Detect which cell encompasses the target text, then output its (x, y) center coordinate. 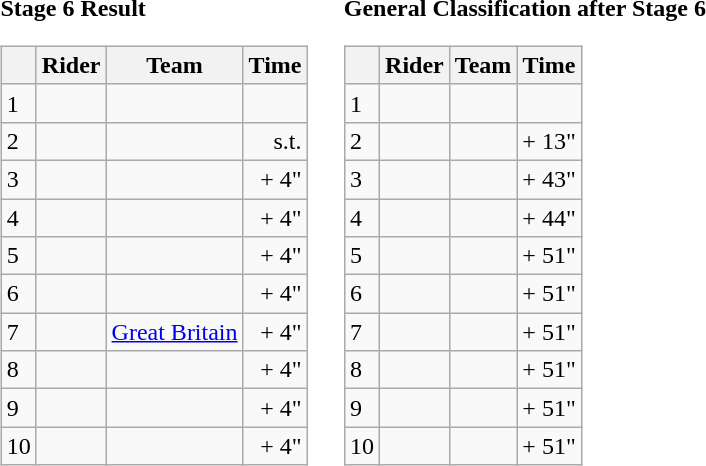
Great Britain (174, 332)
+ 13" (549, 141)
s.t. (275, 141)
+ 43" (549, 179)
+ 44" (549, 217)
